Scan for the cell matching the given text and deliver its (X, Y) coordinate at center. 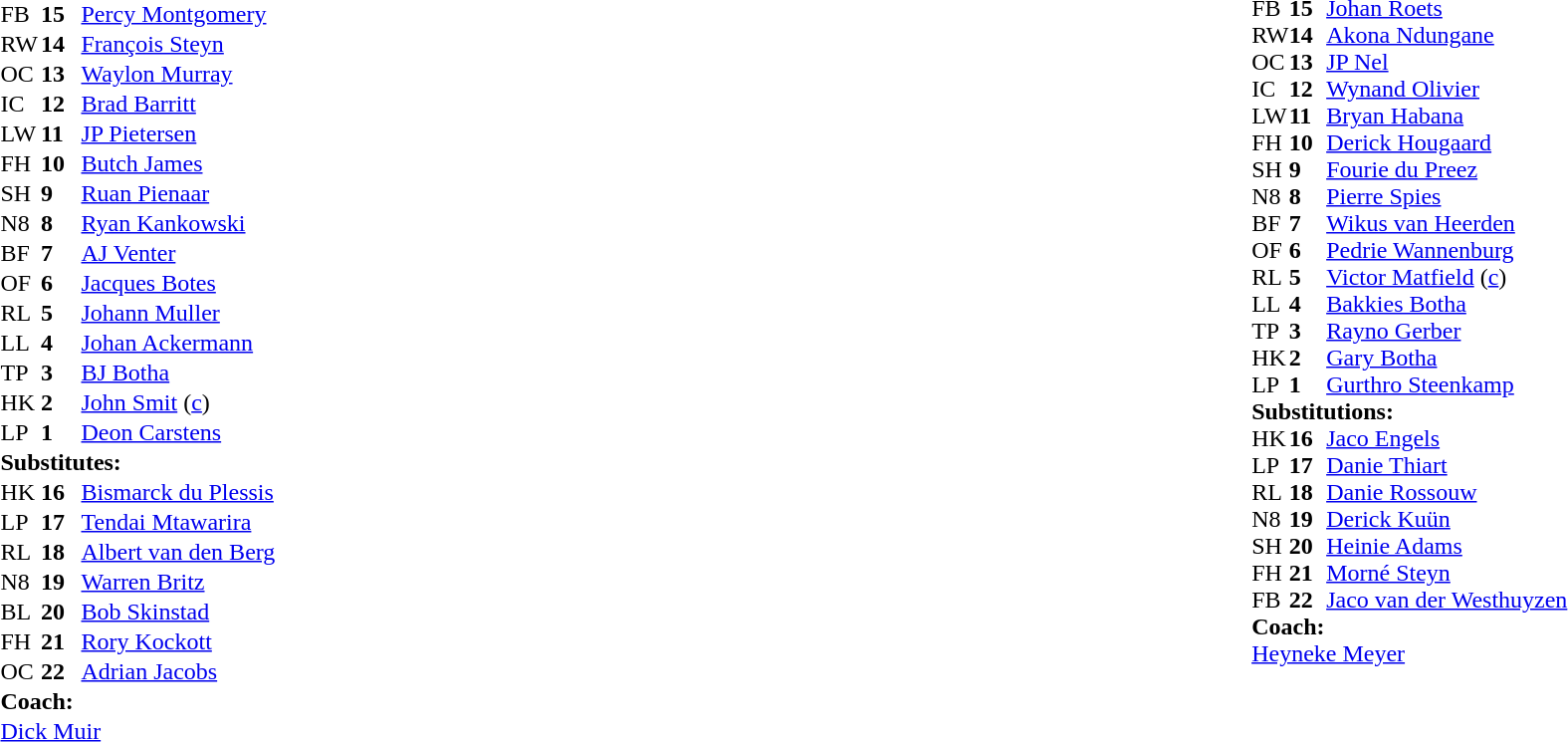
Substitutes: (137, 462)
Heinie Adams (1447, 546)
François Steyn (179, 44)
Derick Hougaard (1447, 143)
15 (60, 14)
Warren Britz (179, 582)
Rayno Gerber (1447, 331)
Derick Kuün (1447, 520)
Deon Carstens (179, 432)
JP Nel (1447, 62)
Bakkies Botha (1447, 305)
Morné Steyn (1447, 574)
Jaco van der Westhuyzen (1447, 600)
AJ Venter (179, 253)
Pedrie Wannenburg (1447, 251)
Bob Skinstad (179, 612)
Danie Rossouw (1447, 492)
Waylon Murray (179, 74)
Albert van den Berg (179, 552)
Jaco Engels (1447, 438)
Bismarck du Plessis (179, 492)
Wynand Olivier (1447, 90)
Percy Montgomery (179, 14)
Rory Kockott (179, 641)
Akona Ndungane (1447, 36)
Adrian Jacobs (179, 671)
Bryan Habana (1447, 116)
Johann Muller (179, 313)
BL (19, 612)
Jacques Botes (179, 283)
John Smit (c) (179, 402)
Fourie du Preez (1447, 169)
Ruan Pienaar (179, 193)
Wikus van Heerden (1447, 223)
BJ Botha (179, 372)
Ryan Kankowski (179, 223)
Gurthro Steenkamp (1447, 384)
Victor Matfield (c) (1447, 277)
Butch James (179, 163)
Heyneke Meyer (1410, 653)
Johan Ackermann (179, 343)
JP Pietersen (179, 133)
Tendai Mtawarira (179, 522)
Gary Botha (1447, 359)
Pierre Spies (1447, 197)
Brad Barritt (179, 104)
Danie Thiart (1447, 466)
Substitutions: (1410, 412)
